Return (X, Y) of the center of cell containing provided text 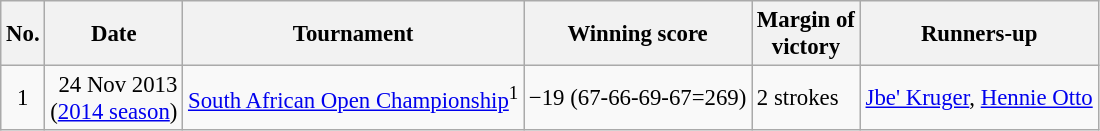
Date (114, 34)
South African Open Championship1 (354, 98)
−19 (67-66-69-67=269) (638, 98)
2 strokes (806, 98)
No. (23, 34)
24 Nov 2013(2014 season) (114, 98)
Runners-up (979, 34)
Margin ofvictory (806, 34)
1 (23, 98)
Tournament (354, 34)
Winning score (638, 34)
Jbe' Kruger, Hennie Otto (979, 98)
